For the text-containing cell, return its midpoint in (x, y) coordinate format. 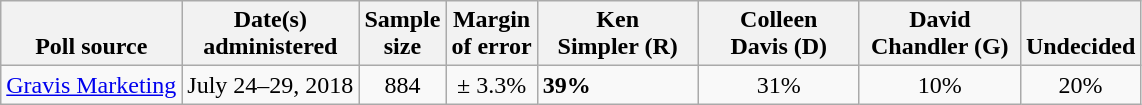
20% (1080, 85)
10% (940, 85)
DavidChandler (G) (940, 34)
Samplesize (402, 34)
Gravis Marketing (92, 85)
Poll source (92, 34)
Marginof error (492, 34)
Date(s)administered (270, 34)
39% (618, 85)
Undecided (1080, 34)
884 (402, 85)
31% (778, 85)
± 3.3% (492, 85)
ColleenDavis (D) (778, 34)
July 24–29, 2018 (270, 85)
KenSimpler (R) (618, 34)
